Identify which cell holds the provided text, then report its [X, Y] central coordinate. 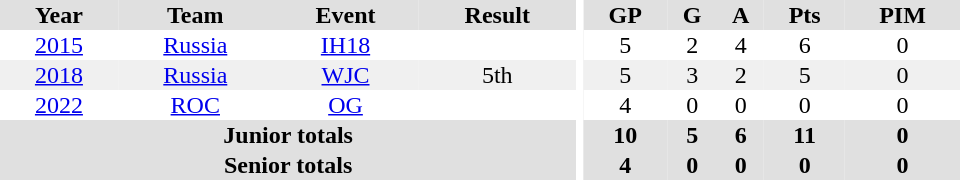
2015 [59, 45]
Result [497, 15]
2022 [59, 105]
PIM [902, 15]
11 [804, 135]
Team [196, 15]
3 [692, 75]
OG [346, 105]
A [740, 15]
IH18 [346, 45]
ROC [196, 105]
5th [497, 75]
Junior totals [288, 135]
10 [625, 135]
Year [59, 15]
2018 [59, 75]
GP [625, 15]
Event [346, 15]
WJC [346, 75]
Senior totals [288, 165]
Pts [804, 15]
G [692, 15]
